Determine the [x, y] coordinate at the center of the cell enclosing the given text.  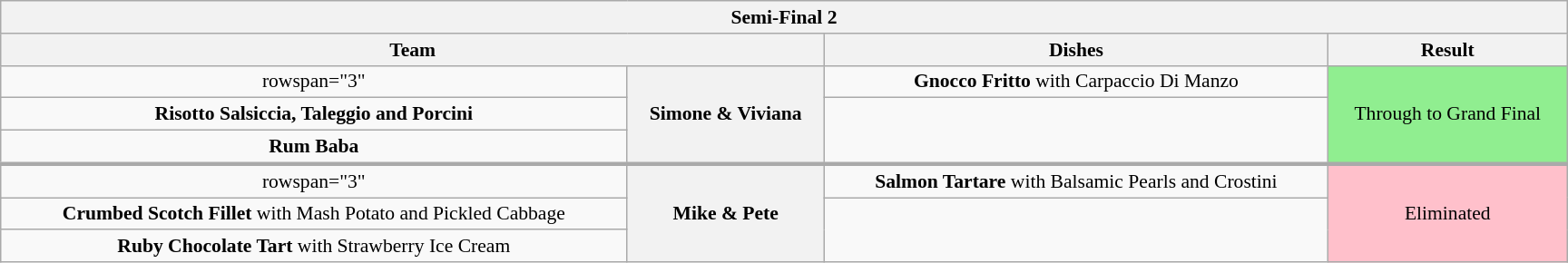
Salmon Tartare with Balsamic Pearls and Crostini [1076, 181]
Through to Grand Final [1447, 114]
Gnocco Fritto with Carpaccio Di Manzo [1076, 82]
Crumbed Scotch Fillet with Mash Potato and Pickled Cabbage [314, 214]
Dishes [1076, 50]
Risotto Salsiccia, Taleggio and Porcini [314, 114]
Rum Baba [314, 147]
Team [413, 50]
Semi-Final 2 [784, 17]
Simone & Viviana [726, 114]
Mike & Pete [726, 213]
Eliminated [1447, 213]
Ruby Chocolate Tart with Strawberry Ice Cream [314, 247]
Result [1447, 50]
